Locate the cell with the specified text and output its (X, Y) center coordinate. 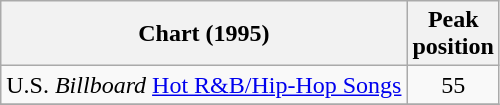
Peakposition (453, 34)
55 (453, 85)
U.S. Billboard Hot R&B/Hip-Hop Songs (204, 85)
Chart (1995) (204, 34)
